Scan for the cell matching the given text and deliver its [x, y] coordinate at center. 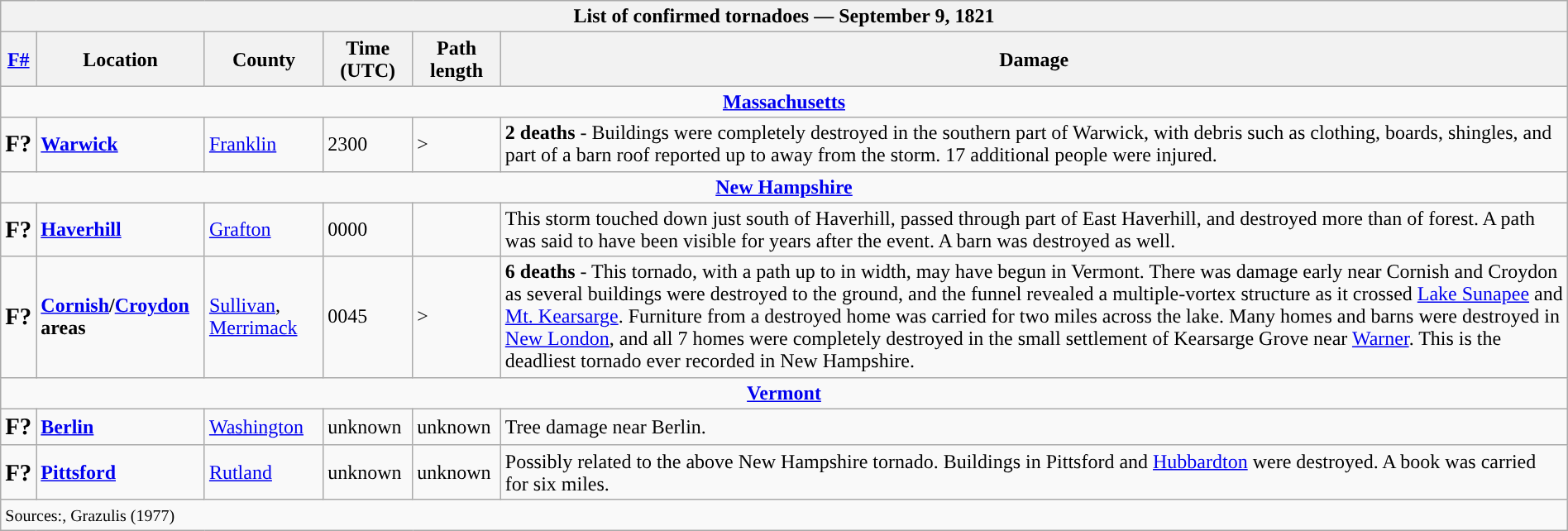
Rutland [263, 471]
Time (UTC) [368, 60]
Washington [263, 427]
Grafton [263, 230]
Berlin [121, 427]
Damage [1034, 60]
County [263, 60]
List of confirmed tornadoes — September 9, 1821 [784, 17]
Path length [457, 60]
Sullivan, Merrimack [263, 317]
Cornish/Croydon areas [121, 317]
Pittsford [121, 471]
Possibly related to the above New Hampshire tornado. Buildings in Pittsford and Hubbardton were destroyed. A book was carried for six miles. [1034, 471]
2300 [368, 144]
0000 [368, 230]
0045 [368, 317]
Haverhill [121, 230]
F# [18, 60]
Location [121, 60]
Warwick [121, 144]
Massachusetts [784, 102]
Sources:, Grazulis (1977) [784, 514]
Franklin [263, 144]
New Hampshire [784, 187]
Tree damage near Berlin. [1034, 427]
Vermont [784, 393]
